For the text-containing cell, return its midpoint in (X, Y) coordinate format. 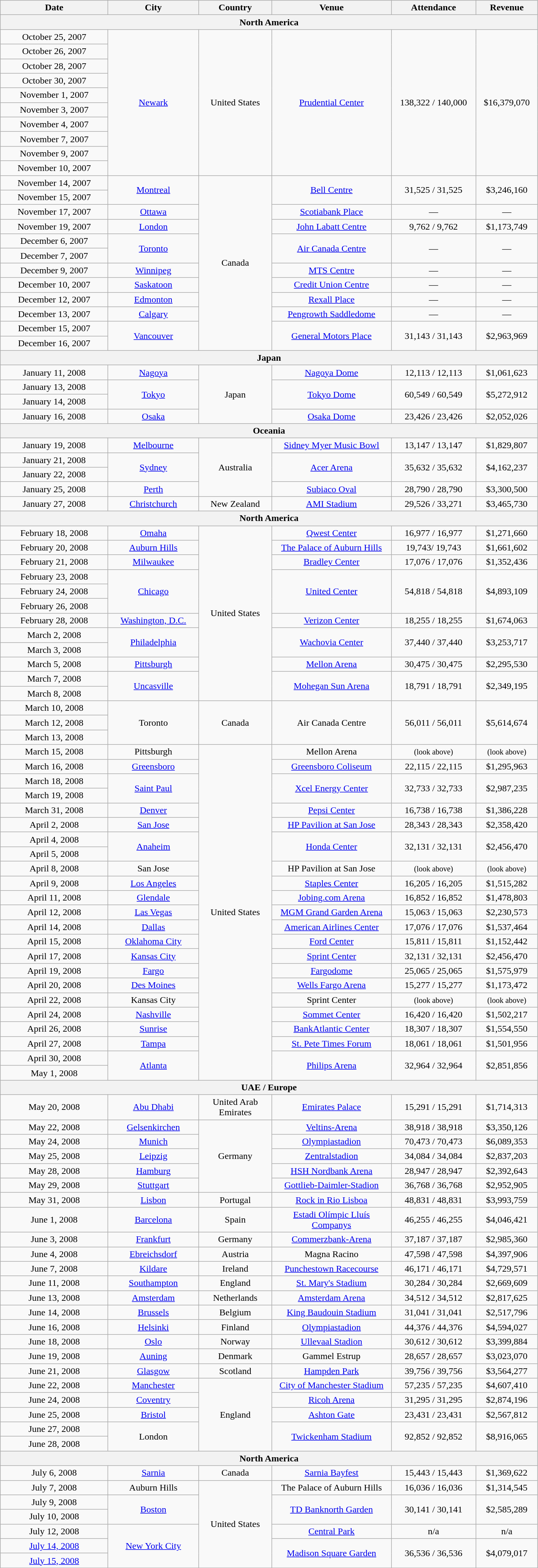
Osaka Dome (331, 416)
St. Pete Times Forum (331, 1044)
19,743/ 19,743 (433, 547)
23,426 / 23,426 (433, 416)
AMI Stadium (331, 504)
37,440 / 37,440 (433, 642)
Netherlands (235, 1298)
$1,515,282 (507, 883)
January 16, 2008 (54, 416)
February 28, 2008 (54, 620)
Ottawa (153, 212)
March 2, 2008 (54, 635)
Nagoya (153, 372)
December 10, 2007 (54, 285)
Hamburg (153, 1171)
$1,173,749 (507, 227)
June 11, 2008 (54, 1283)
$16,379,070 (507, 103)
Credit Union Centre (331, 285)
36,768 / 36,768 (433, 1185)
Nashville (153, 1014)
Newark (153, 103)
Omaha (153, 533)
$2,358,420 (507, 825)
May 29, 2008 (54, 1185)
October 28, 2007 (54, 66)
July 7, 2008 (54, 1487)
Finland (235, 1327)
Edmonton (153, 299)
United Arab Emirates (235, 1107)
October 25, 2007 (54, 37)
April 15, 2008 (54, 942)
BankAtlantic Center (331, 1029)
$2,952,905 (507, 1185)
June 4, 2008 (54, 1254)
Frankfurt (153, 1239)
April 24, 2008 (54, 1014)
16,977 / 16,977 (433, 533)
Greensboro Coliseum (331, 766)
November 9, 2007 (54, 153)
Perth (153, 489)
Munich (153, 1142)
31,295 / 31,295 (433, 1400)
Ford Center (331, 942)
Commerzbank-Arena (331, 1239)
32,733 / 32,733 (433, 788)
December 6, 2007 (54, 241)
June 22, 2008 (54, 1386)
9,762 / 9,762 (433, 227)
April 4, 2008 (54, 839)
April 20, 2008 (54, 985)
Prudential Center (331, 103)
February 18, 2008 (54, 533)
July 6, 2008 (54, 1473)
Estadi Olímpic Lluís Companys (331, 1220)
February 23, 2008 (54, 577)
Bell Centre (331, 190)
March 10, 2008 (54, 708)
New York City (153, 1546)
32,964 / 32,964 (433, 1065)
July 9, 2008 (54, 1502)
June 3, 2008 (54, 1239)
$2,669,609 (507, 1283)
$2,817,625 (507, 1298)
Date (54, 8)
January 25, 2008 (54, 489)
Ireland (235, 1269)
$2,985,360 (507, 1239)
Auning (153, 1356)
May 28, 2008 (54, 1171)
Glasgow (153, 1371)
Winnipeg (153, 270)
Staples Center (331, 883)
15,291 / 15,291 (433, 1107)
Amsterdam Arena (331, 1298)
60,549 / 60,549 (433, 394)
$1,501,956 (507, 1044)
$1,352,436 (507, 562)
Brussels (153, 1312)
April 26, 2008 (54, 1029)
44,376 / 44,376 (433, 1327)
$1,575,979 (507, 971)
January 13, 2008 (54, 387)
$6,089,353 (507, 1142)
June 19, 2008 (54, 1356)
Jobing.com Arena (331, 898)
October 30, 2007 (54, 81)
December 12, 2007 (54, 299)
Pengrowth Saddledome (331, 314)
$1,661,602 (507, 547)
Helsinki (153, 1327)
Tokyo (153, 394)
$1,554,550 (507, 1029)
Gottlieb-Daimler-Stadion (331, 1185)
November 17, 2007 (54, 212)
Sarnia (153, 1473)
John Labatt Centre (331, 227)
$2,567,812 (507, 1415)
Wells Fargo Arena (331, 985)
Venue (331, 8)
Denmark (235, 1356)
Portugal (235, 1200)
February 26, 2008 (54, 606)
$1,061,623 (507, 372)
King Baudouin Stadium (331, 1312)
12,113 / 12,113 (433, 372)
Osaka (153, 416)
April 22, 2008 (54, 1000)
December 15, 2007 (54, 329)
15,063 / 15,063 (433, 912)
March 8, 2008 (54, 694)
June 13, 2008 (54, 1298)
$1,271,660 (507, 533)
$3,246,160 (507, 190)
City (153, 8)
Glendale (153, 898)
$2,837,203 (507, 1156)
38,918 / 38,918 (433, 1127)
January 19, 2008 (54, 445)
Attendance (433, 8)
28,790 / 28,790 (433, 489)
48,831 / 48,831 (433, 1200)
Honda Center (331, 846)
$2,851,856 (507, 1065)
Revenue (507, 8)
Veltins-Arena (331, 1127)
Anaheim (153, 846)
Amsterdam (153, 1298)
$4,594,027 (507, 1327)
28,657 / 28,657 (433, 1356)
$4,046,421 (507, 1220)
$2,230,573 (507, 912)
Xcel Energy Center (331, 788)
Bristol (153, 1415)
Punchestown Racecourse (331, 1269)
Austria (235, 1254)
April 14, 2008 (54, 927)
Sidney Myer Music Bowl (331, 445)
January 22, 2008 (54, 475)
November 1, 2007 (54, 95)
Melbourne (153, 445)
Qwest Center (331, 533)
$4,607,410 (507, 1386)
Washington, D.C. (153, 620)
January 14, 2008 (54, 401)
Des Moines (153, 985)
Sydney (153, 467)
$2,963,969 (507, 336)
$3,253,717 (507, 642)
28,947 / 28,947 (433, 1171)
29,526 / 33,271 (433, 504)
Calgary (153, 314)
June 1, 2008 (54, 1220)
March 19, 2008 (54, 796)
Tampa (153, 1044)
37,187 / 37,187 (433, 1239)
City of Manchester Stadium (331, 1386)
$4,079,017 (507, 1553)
January 21, 2008 (54, 460)
April 30, 2008 (54, 1058)
June 25, 2008 (54, 1415)
16,420 / 16,420 (433, 1014)
General Motors Place (331, 336)
16,738 / 16,738 (433, 810)
Wachovia Center (331, 642)
$2,585,289 (507, 1509)
$1,714,313 (507, 1107)
16,036 / 16,036 (433, 1487)
Greensboro (153, 766)
American Airlines Center (331, 927)
July 10, 2008 (54, 1517)
Las Vegas (153, 912)
March 5, 2008 (54, 664)
92,852 / 92,852 (433, 1437)
Fargodome (331, 971)
$4,893,109 (507, 591)
31,525 / 31,525 (433, 190)
Oceania (269, 431)
$3,564,277 (507, 1371)
April 9, 2008 (54, 883)
Milwaukee (153, 562)
56,011 / 56,011 (433, 723)
March 18, 2008 (54, 781)
$1,674,063 (507, 620)
Chicago (153, 591)
Oklahoma City (153, 942)
$1,173,472 (507, 985)
Tokyo Dome (331, 394)
Philadelphia (153, 642)
$3,350,126 (507, 1127)
Fargo (153, 971)
Nagoya Dome (331, 372)
Spain (235, 1220)
Scotiabank Place (331, 212)
30,475 / 30,475 (433, 664)
30,141 / 30,141 (433, 1509)
15,277 / 15,277 (433, 985)
23,431 / 23,431 (433, 1415)
Coventry (153, 1400)
Belgium (235, 1312)
28,343 / 28,343 (433, 825)
HSH Nordbank Arena (331, 1171)
April 2, 2008 (54, 825)
31,143 / 31,143 (433, 336)
Magna Racino (331, 1254)
Manchester (153, 1386)
Bradley Center (331, 562)
$8,916,065 (507, 1437)
July 15, 2008 (54, 1560)
34,084 / 34,084 (433, 1156)
$2,349,195 (507, 686)
May 1, 2008 (54, 1073)
22,115 / 22,115 (433, 766)
United Center (331, 591)
November 7, 2007 (54, 139)
Sarnia Bayfest (331, 1473)
Ashton Gate (331, 1415)
New Zealand (235, 504)
18,255 / 18,255 (433, 620)
$5,614,674 (507, 723)
June 7, 2008 (54, 1269)
16,205 / 16,205 (433, 883)
16,852 / 16,852 (433, 898)
January 27, 2008 (54, 504)
13,147 / 13,147 (433, 445)
Lisbon (153, 1200)
25,065 / 25,065 (433, 971)
April 12, 2008 (54, 912)
70,473 / 70,473 (433, 1142)
$1,478,803 (507, 898)
Ullevaal Stadion (331, 1341)
Central Park (331, 1531)
$3,023,070 (507, 1356)
March 15, 2008 (54, 752)
18,307 / 18,307 (433, 1029)
Country (235, 8)
$5,272,912 (507, 394)
Atlanta (153, 1065)
$2,874,196 (507, 1400)
June 24, 2008 (54, 1400)
Gelsenkirchen (153, 1127)
Dallas (153, 927)
April 17, 2008 (54, 956)
Sunrise (153, 1029)
$2,295,530 (507, 664)
35,632 / 35,632 (433, 467)
November 15, 2007 (54, 197)
February 21, 2008 (54, 562)
$3,993,759 (507, 1200)
March 12, 2008 (54, 723)
TD Banknorth Garden (331, 1509)
March 16, 2008 (54, 766)
36,536 / 36,536 (433, 1553)
$1,386,228 (507, 810)
May 24, 2008 (54, 1142)
Australia (235, 467)
Scotland (235, 1371)
St. Mary's Stadium (331, 1283)
18,061 / 18,061 (433, 1044)
May 22, 2008 (54, 1127)
UAE / Europe (269, 1087)
$3,300,500 (507, 489)
June 18, 2008 (54, 1341)
Mohegan Sun Arena (331, 686)
July 12, 2008 (54, 1531)
Oslo (153, 1341)
Acer Arena (331, 467)
November 19, 2007 (54, 227)
April 11, 2008 (54, 898)
June 28, 2008 (54, 1444)
Saskatoon (153, 285)
March 31, 2008 (54, 810)
Pepsi Center (331, 810)
Abu Dhabi (153, 1107)
30,612 / 30,612 (433, 1341)
$1,152,442 (507, 942)
June 21, 2008 (54, 1371)
$1,829,807 (507, 445)
November 3, 2007 (54, 110)
Christchurch (153, 504)
December 7, 2007 (54, 256)
June 16, 2008 (54, 1327)
Leipzig (153, 1156)
March 13, 2008 (54, 737)
Saint Paul (153, 788)
December 9, 2007 (54, 270)
April 19, 2008 (54, 971)
Twickenham Stadium (331, 1437)
Rexall Place (331, 299)
November 4, 2007 (54, 124)
December 16, 2007 (54, 343)
$4,729,571 (507, 1269)
$3,399,884 (507, 1341)
15,811 / 15,811 (433, 942)
Ebreichsdorf (153, 1254)
November 14, 2007 (54, 183)
Denver (153, 810)
April 27, 2008 (54, 1044)
46,171 / 46,171 (433, 1269)
$2,392,643 (507, 1171)
30,284 / 30,284 (433, 1283)
Hampden Park (331, 1371)
Uncasville (153, 686)
March 7, 2008 (54, 679)
$4,397,906 (507, 1254)
$1,314,545 (507, 1487)
February 20, 2008 (54, 547)
Barcelona (153, 1220)
138,322 / 140,000 (433, 103)
December 13, 2007 (54, 314)
Verizon Center (331, 620)
$1,502,217 (507, 1014)
57,235 / 57,235 (433, 1386)
Kildare (153, 1269)
March 3, 2008 (54, 650)
31,041 / 31,041 (433, 1312)
January 11, 2008 (54, 372)
MGM Grand Garden Arena (331, 912)
Zentralstadion (331, 1156)
Norway (235, 1341)
June 14, 2008 (54, 1312)
MTS Centre (331, 270)
July 14, 2008 (54, 1546)
Rock in Rio Lisboa (331, 1200)
Ricoh Arena (331, 1400)
February 24, 2008 (54, 591)
$2,517,796 (507, 1312)
Madison Square Garden (331, 1553)
October 26, 2007 (54, 51)
April 5, 2008 (54, 854)
39,756 / 39,756 (433, 1371)
Gammel Estrup (331, 1356)
May 25, 2008 (54, 1156)
April 8, 2008 (54, 868)
Emirates Palace (331, 1107)
Montreal (153, 190)
Subiaco Oval (331, 489)
Southampton (153, 1283)
May 31, 2008 (54, 1200)
Los Angeles (153, 883)
$1,369,622 (507, 1473)
Vancouver (153, 336)
Sommet Center (331, 1014)
$1,295,963 (507, 766)
$2,987,235 (507, 788)
54,818 / 54,818 (433, 591)
Stuttgart (153, 1185)
$4,162,237 (507, 467)
47,598 / 47,598 (433, 1254)
$2,052,026 (507, 416)
$1,537,464 (507, 927)
May 20, 2008 (54, 1107)
$3,465,730 (507, 504)
Boston (153, 1509)
June 27, 2008 (54, 1429)
15,443 / 15,443 (433, 1473)
34,512 / 34,512 (433, 1298)
November 10, 2007 (54, 168)
46,255 / 46,255 (433, 1220)
18,791 / 18,791 (433, 686)
Philips Arena (331, 1065)
